Pinpoint the cell where the given text exists, returning its [x, y] midpoint coordinate. 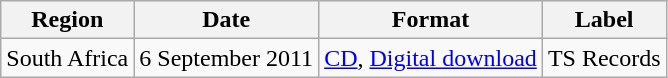
Date [226, 20]
Format [431, 20]
Region [68, 20]
6 September 2011 [226, 58]
South Africa [68, 58]
CD, Digital download [431, 58]
TS Records [604, 58]
Label [604, 20]
